From the cell containing the given text, extract its center point as (x, y) coordinate. 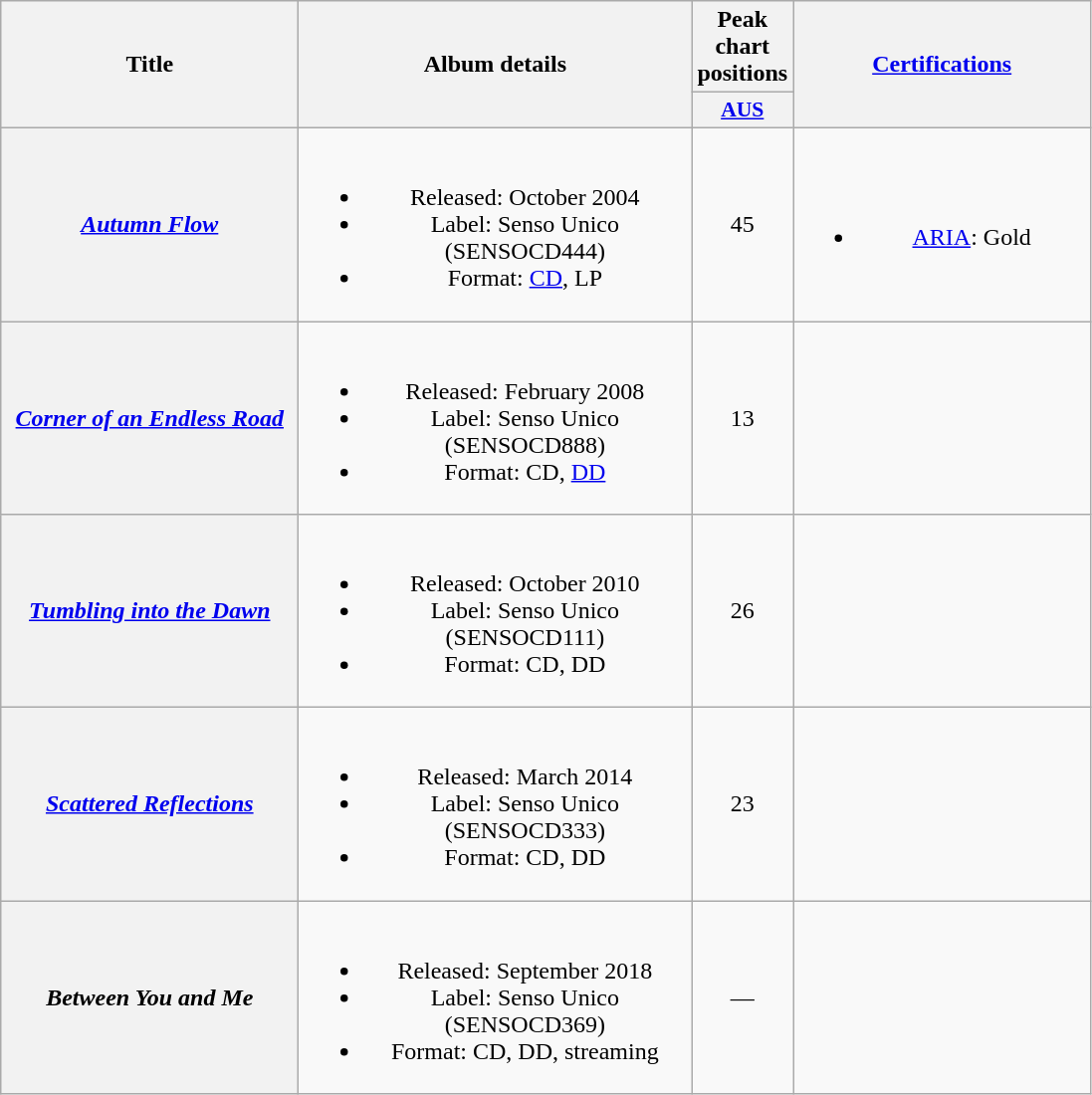
Scattered Reflections (149, 804)
Released: September 2018Label: Senso Unico (SENSOCD369)Format: CD, DD, streaming (496, 997)
Released: March 2014Label: Senso Unico (SENSOCD333)Format: CD, DD (496, 804)
Released: October 2010Label: Senso Unico (SENSOCD111)Format: CD, DD (496, 611)
Released: October 2004Label: Senso Unico (SENSOCD444)Format: CD, LP (496, 224)
Between You and Me (149, 997)
Peak chart positions (743, 47)
Album details (496, 65)
ARIA: Gold (942, 224)
Certifications (942, 65)
AUS (743, 110)
45 (743, 224)
26 (743, 611)
Released: February 2008Label: Senso Unico (SENSOCD888)Format: CD, DD (496, 417)
— (743, 997)
23 (743, 804)
Tumbling into the Dawn (149, 611)
Corner of an Endless Road (149, 417)
Autumn Flow (149, 224)
13 (743, 417)
Title (149, 65)
